Identify which cell holds the provided text, then report its [X, Y] central coordinate. 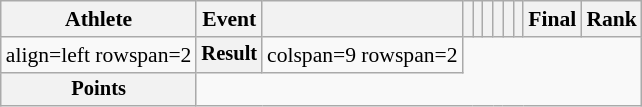
Result [229, 55]
Points [99, 89]
colspan=9 rowspan=2 [362, 55]
Athlete [99, 19]
Event [229, 19]
Final [552, 19]
align=left rowspan=2 [99, 55]
Rank [612, 19]
